From the cell containing the given text, extract its center point as (x, y) coordinate. 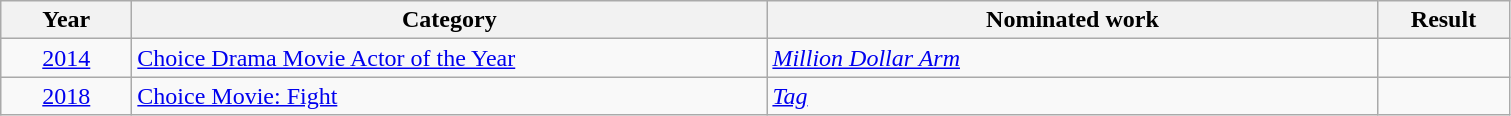
Nominated work (1072, 20)
Category (450, 20)
Choice Movie: Fight (450, 96)
2014 (66, 58)
Result (1444, 20)
2018 (66, 96)
Year (66, 20)
Tag (1072, 96)
Million Dollar Arm (1072, 58)
Choice Drama Movie Actor of the Year (450, 58)
